Scan for the cell matching the given text and deliver its [X, Y] coordinate at center. 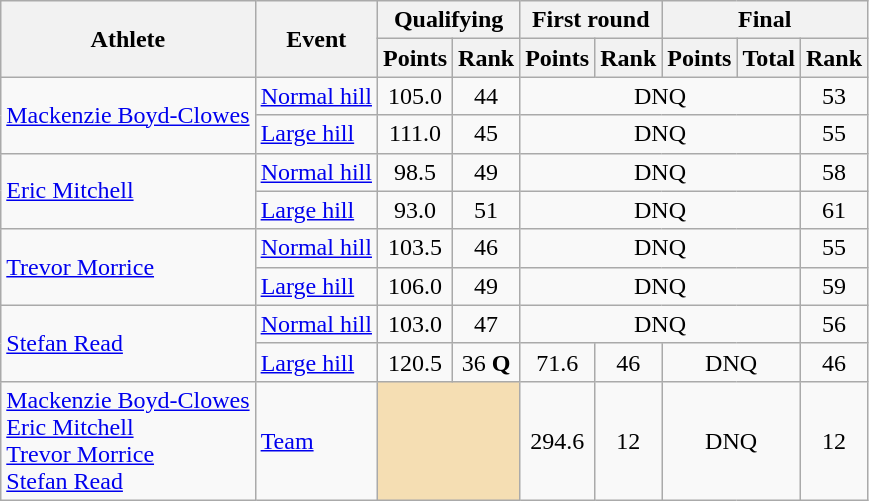
103.0 [414, 324]
105.0 [414, 96]
Stefan Read [128, 343]
111.0 [414, 134]
44 [486, 96]
103.5 [414, 248]
First round [591, 20]
Event [316, 39]
61 [834, 210]
294.6 [558, 440]
71.6 [558, 362]
45 [486, 134]
120.5 [414, 362]
58 [834, 172]
36 Q [486, 362]
Qualifying [448, 20]
106.0 [414, 286]
Athlete [128, 39]
59 [834, 286]
Trevor Morrice [128, 267]
Total [769, 58]
Eric Mitchell [128, 191]
53 [834, 96]
Mackenzie Boyd-ClowesEric MitchellTrevor MorriceStefan Read [128, 440]
98.5 [414, 172]
56 [834, 324]
47 [486, 324]
93.0 [414, 210]
Final [765, 20]
Team [316, 440]
Mackenzie Boyd-Clowes [128, 115]
51 [486, 210]
